Detect which cell encompasses the target text, then output its [x, y] center coordinate. 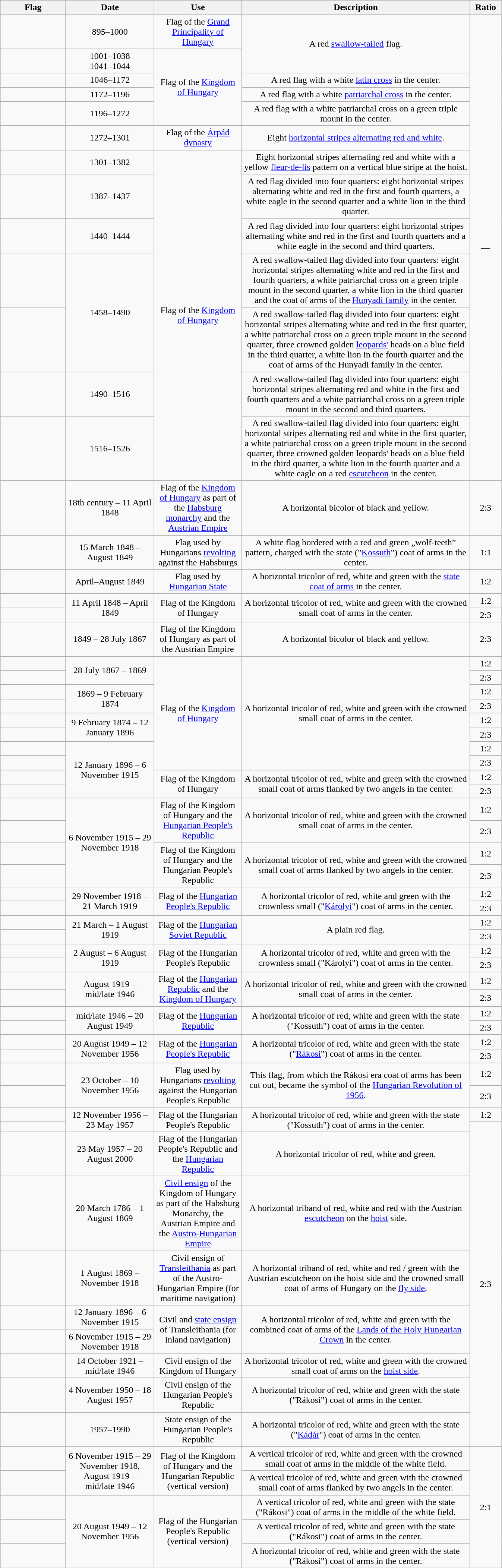
State ensign of the Hungarian People's Republic [198, 1429]
Flag of the Grand Principality of Hungary [198, 32]
1957–1990 [110, 1429]
Flag used by Hungarian State [198, 581]
Flag of the Kingdom of Hungary as part of the Habsburg monarchy and the Austrian Empire [198, 508]
A plain red flag. [356, 930]
Flag of the Árpád dynasty [198, 138]
895–1000 [110, 32]
A vertical tricolor of red, white and green with the state ("Rákosi") coat of arms in the center. [356, 1531]
12 November 1956 – 23 May 1957 [110, 1120]
15 March 1848 – August 1849 [110, 552]
A white flag bordered with a red and green „wolf-teeth” pattern, charged with the state ("Kossuth") coat of arms in the center. [356, 552]
Flag of the Hungarian Soviet Republic [198, 930]
1387–1437 [110, 196]
1440–1444 [110, 236]
1516–1526 [110, 449]
A horizontal tricolor of red, white and green with the combined coat of arms of the Lands of the Holy Hungarian Crown in the center. [356, 1329]
mid/late 1946 – 20 August 1949 [110, 1020]
Flag used by Hungarians revolting against the Habsburgs [198, 552]
A horizontal tricolor of red, white and green with the state coat of arms in the center. [356, 581]
Description [356, 7]
Use [198, 7]
A red flag with a white patriarchal cross on a green triple mount in the center. [356, 113]
A horizontal tricolor of red, white and green with the state ("Kádár") coat of arms in the center. [356, 1429]
1458–1490 [110, 312]
Civil ensign of the Kingdom of Hungary [198, 1366]
Flag of the Kingdom of Hungary and the Hungarian Republic (vertical version) [198, 1471]
Flag used by Hungarians revolting against the Hungarian People's Republic [198, 1085]
1:1 [486, 552]
Flag [33, 7]
28 July 1867 – 1869 [110, 671]
Ratio [486, 7]
This flag, from which the Rákosi era coat of arms has been cut out, became the symbol of the Hungarian Revolution of 1956. [356, 1085]
21 March – 1 August 1919 [110, 930]
Flag of the Kingdom of Hungary as part of the Austrian Empire [198, 639]
Eight horizontal stripes alternating red and white with a yellow fleur-de-lis pattern on a vertical blue stripe at the hoist. [356, 162]
2:1 [486, 1507]
A horizontal tricolor of red, white and green with the crowned small coat of arms on the hoist side. [356, 1366]
Civil ensign of Transleithania as part of the Austro-Hungarian Empire (for maritime navigation) [198, 1278]
18th century – 11 April 1848 [110, 508]
20 March 1786 – 1 August 1869 [110, 1214]
1869 – 9 February 1874 [110, 699]
6 November 1915 – 29 November 1918,August 1919 – mid/late 1946 [110, 1471]
Flag of the Hungarian People's Republic (vertical version) [198, 1531]
1490–1516 [110, 394]
1046–1172 [110, 80]
Flag of the Hungarian Republic and the Kingdom of Hungary [198, 989]
1172–1196 [110, 94]
Civil ensign of the Kingdom of Hungary as part of the Habsburg Monarchy, the Austrian Empire and the Austro-Hungarian Empire [198, 1214]
A vertical tricolor of red, white and green with the crowned small coat of arms flanked by two angels in the center. [356, 1483]
23 May 1957 – 20 August 2000 [110, 1154]
29 November 1918 – 21 March 1919 [110, 901]
Civil and state ensign of Transleithania (for inland navigation) [198, 1329]
23 October – 10 November 1956 [110, 1085]
9 February 1874 – 12 January 1896 [110, 727]
Civil ensign of the Hungarian People's Republic [198, 1395]
1301–1382 [110, 162]
Eight horizontal stripes alternating red and white. [356, 138]
11 April 1848 – April 1849 [110, 608]
1272–1301 [110, 138]
2 August – 6 August 1919 [110, 958]
August 1919 – mid/late 1946 [110, 989]
A horizontal tricolor of red, white and green. [356, 1154]
A red flag with a white latin cross in the center. [356, 80]
Flag of the Hungarian People's Republic and the Hungarian Republic [198, 1154]
A red swallow-tailed flag. [356, 44]
Date [110, 7]
1849 – 28 July 1867 [110, 639]
April–August 1849 [110, 581]
A horizontal triband of red, white and red with the Austrian escutcheon on the hoist side. [356, 1214]
— [486, 247]
14 October 1921 – mid/late 1946 [110, 1366]
1 August 1869 – November 1918 [110, 1278]
Flag of the Hungarian Republic [198, 1020]
1196–1272 [110, 113]
A vertical tricolor of red, white and green with the crowned small coat of arms in the middle of the white field. [356, 1459]
A vertical tricolor of red, white and green with the state ("Rákosi") coat of arms in the middle of the white field. [356, 1507]
4 November 1950 – 18 August 1957 [110, 1395]
1001–10381041–1044 [110, 61]
A red flag with a white patriarchal cross in the center. [356, 94]
